Find where the given text appears and provide that cell's center as [x, y] coordinate. 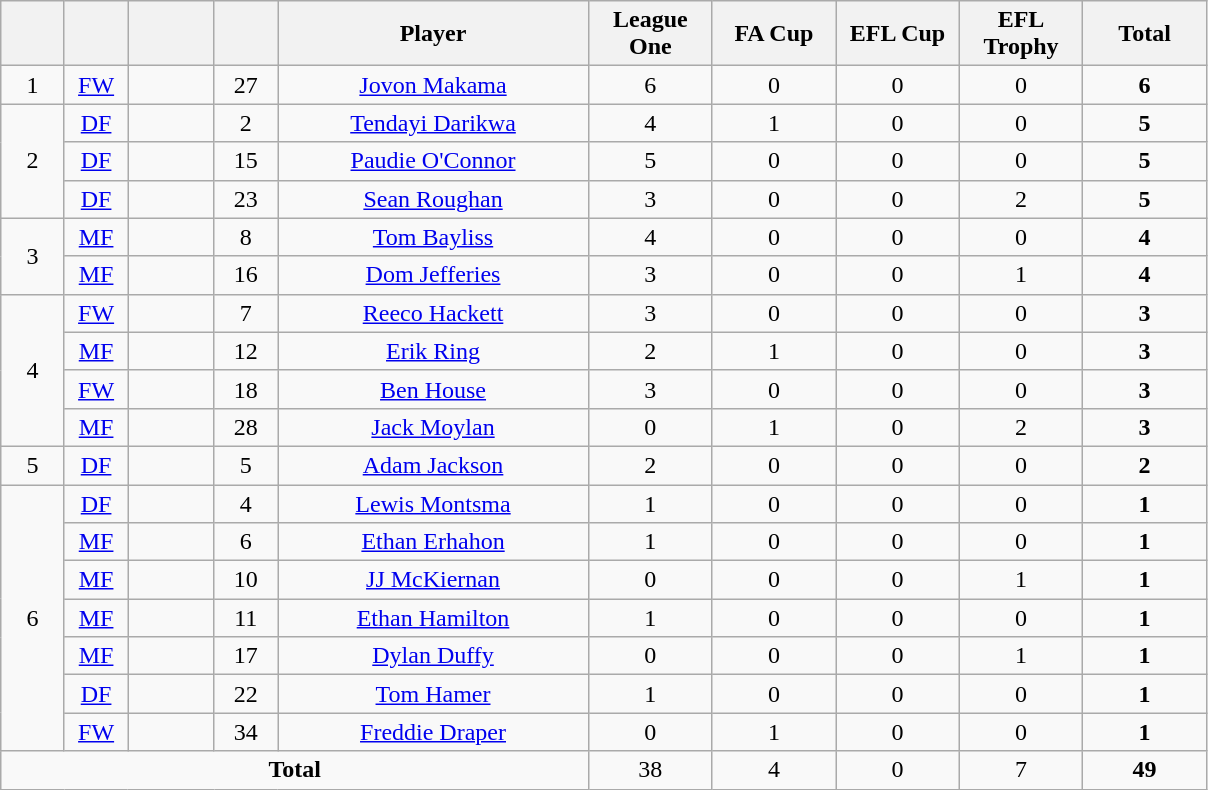
27 [246, 85]
12 [246, 351]
Adam Jackson [434, 465]
Erik Ring [434, 351]
EFL Trophy [1021, 34]
28 [246, 427]
Ethan Erhahon [434, 542]
EFL Cup [898, 34]
8 [246, 237]
38 [651, 770]
15 [246, 161]
Tom Bayliss [434, 237]
Freddie Draper [434, 732]
11 [246, 618]
Dylan Duffy [434, 656]
Player [434, 34]
Reeco Hackett [434, 313]
Jovon Makama [434, 85]
23 [246, 199]
16 [246, 275]
Dom Jefferies [434, 275]
Jack Moylan [434, 427]
JJ McKiernan [434, 580]
Tom Hamer [434, 694]
Tendayi Darikwa [434, 123]
34 [246, 732]
18 [246, 389]
Lewis Montsma [434, 503]
Ben House [434, 389]
10 [246, 580]
22 [246, 694]
49 [1145, 770]
League One [651, 34]
Sean Roughan [434, 199]
Paudie O'Connor [434, 161]
FA Cup [774, 34]
Ethan Hamilton [434, 618]
17 [246, 656]
